For the text-containing cell, return its midpoint in (x, y) coordinate format. 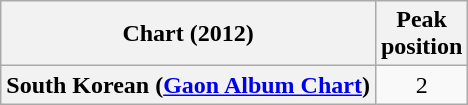
Peakposition (421, 34)
South Korean (Gaon Album Chart) (188, 85)
Chart (2012) (188, 34)
2 (421, 85)
